Detect which cell encompasses the target text, then output its [x, y] center coordinate. 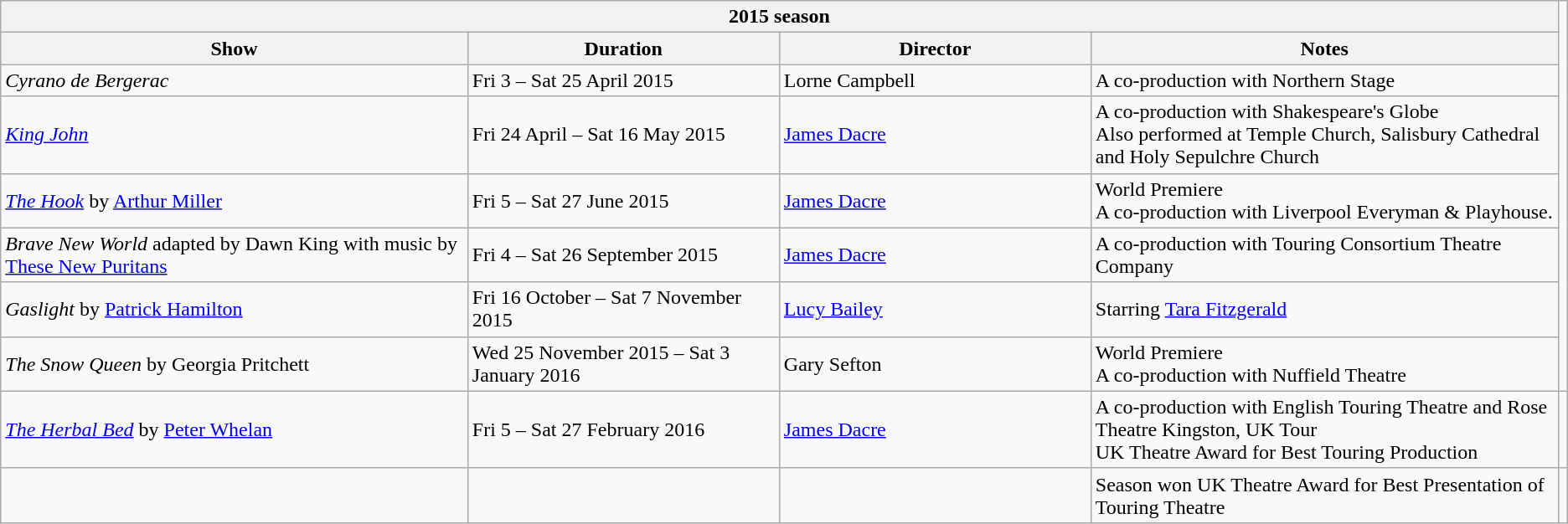
A co-production with English Touring Theatre and Rose Theatre Kingston, UK TourUK Theatre Award for Best Touring Production [1324, 429]
A co-production with Touring Consortium Theatre Company [1324, 254]
A co-production with Shakespeare's GlobeAlso performed at Temple Church, Salisbury Cathedral and Holy Sepulchre Church [1324, 135]
Show [235, 49]
Director [935, 49]
Fri 24 April – Sat 16 May 2015 [623, 135]
Cyrano de Bergerac [235, 80]
The Hook by Arthur Miller [235, 201]
Season won UK Theatre Award for Best Presentation of Touring Theatre [1324, 496]
Fri 3 – Sat 25 April 2015 [623, 80]
Fri 5 – Sat 27 February 2016 [623, 429]
Gaslight by Patrick Hamilton [235, 310]
Gary Sefton [935, 363]
Fri 16 October – Sat 7 November 2015 [623, 310]
Fri 5 – Sat 27 June 2015 [623, 201]
Lorne Campbell [935, 80]
Lucy Bailey [935, 310]
World PremiereA co-production with Liverpool Everyman & Playhouse. [1324, 201]
King John [235, 135]
Fri 4 – Sat 26 September 2015 [623, 254]
A co-production with Northern Stage [1324, 80]
Notes [1324, 49]
2015 season [779, 17]
The Snow Queen by Georgia Pritchett [235, 363]
The Herbal Bed by Peter Whelan [235, 429]
Wed 25 November 2015 – Sat 3 January 2016 [623, 363]
Starring Tara Fitzgerald [1324, 310]
World PremiereA co-production with Nuffield Theatre [1324, 363]
Brave New World adapted by Dawn King with music by These New Puritans [235, 254]
Duration [623, 49]
